Determine the [x, y] coordinate at the center of the cell enclosing the given text.  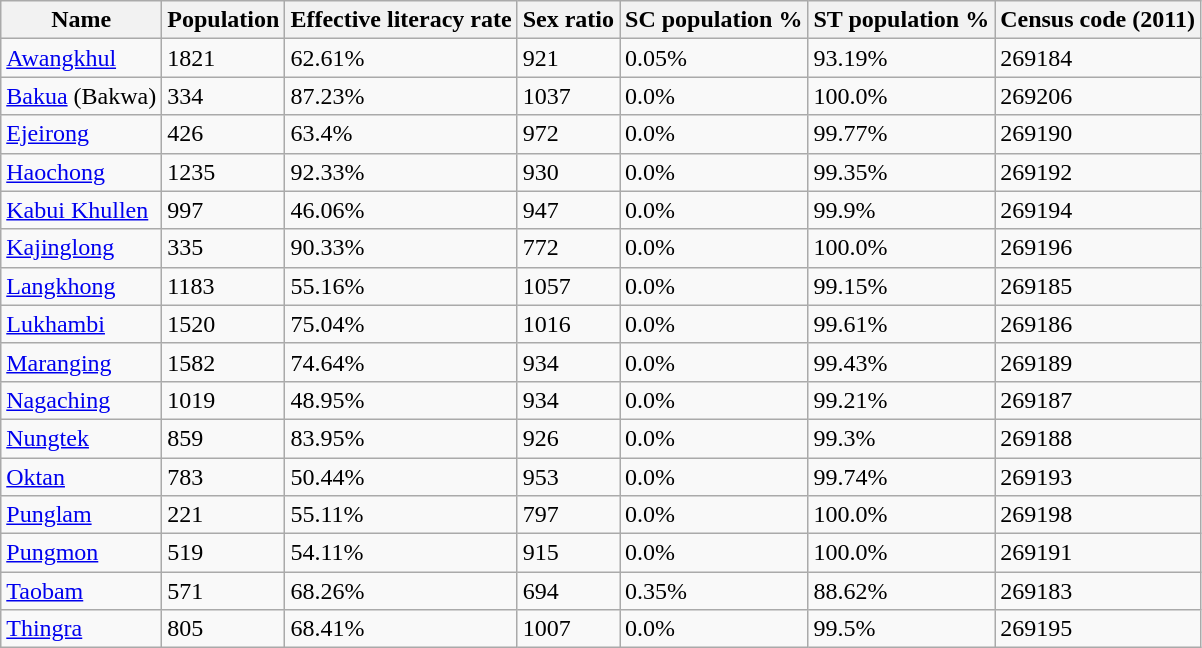
1183 [224, 286]
335 [224, 248]
0.35% [714, 591]
68.41% [401, 629]
947 [568, 210]
1235 [224, 172]
68.26% [401, 591]
783 [224, 477]
921 [568, 58]
519 [224, 553]
269186 [1098, 324]
859 [224, 438]
930 [568, 172]
1821 [224, 58]
93.19% [902, 58]
571 [224, 591]
74.64% [401, 362]
99.77% [902, 134]
83.95% [401, 438]
Census code (2011) [1098, 20]
269193 [1098, 477]
269189 [1098, 362]
805 [224, 629]
Punglam [82, 515]
87.23% [401, 96]
269194 [1098, 210]
Effective literacy rate [401, 20]
50.44% [401, 477]
99.21% [902, 400]
269196 [1098, 248]
99.61% [902, 324]
Maranging [82, 362]
269206 [1098, 96]
Taobam [82, 591]
92.33% [401, 172]
99.43% [902, 362]
334 [224, 96]
99.74% [902, 477]
269190 [1098, 134]
54.11% [401, 553]
0.05% [714, 58]
269184 [1098, 58]
269195 [1098, 629]
221 [224, 515]
972 [568, 134]
63.4% [401, 134]
1037 [568, 96]
694 [568, 591]
Name [82, 20]
269185 [1098, 286]
1007 [568, 629]
Thingra [82, 629]
88.62% [902, 591]
Kabui Khullen [82, 210]
1016 [568, 324]
Langkhong [82, 286]
Awangkhul [82, 58]
Oktan [82, 477]
99.9% [902, 210]
269187 [1098, 400]
55.16% [401, 286]
772 [568, 248]
797 [568, 515]
90.33% [401, 248]
Lukhambi [82, 324]
426 [224, 134]
Sex ratio [568, 20]
55.11% [401, 515]
269191 [1098, 553]
48.95% [401, 400]
62.61% [401, 58]
Nungtek [82, 438]
915 [568, 553]
Nagaching [82, 400]
269188 [1098, 438]
1019 [224, 400]
SC population % [714, 20]
ST population % [902, 20]
1520 [224, 324]
926 [568, 438]
269198 [1098, 515]
99.3% [902, 438]
Bakua (Bakwa) [82, 96]
Pungmon [82, 553]
46.06% [401, 210]
997 [224, 210]
1057 [568, 286]
Population [224, 20]
Kajinglong [82, 248]
99.5% [902, 629]
99.15% [902, 286]
Ejeirong [82, 134]
99.35% [902, 172]
269183 [1098, 591]
953 [568, 477]
75.04% [401, 324]
1582 [224, 362]
Haochong [82, 172]
269192 [1098, 172]
